Return [x, y] of the center of cell containing provided text 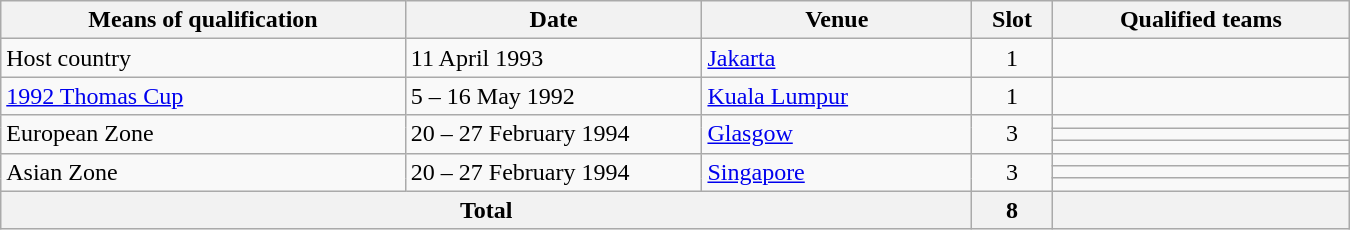
Singapore [837, 172]
Venue [837, 20]
Qualified teams [1202, 20]
11 April 1993 [554, 58]
Total [486, 210]
Asian Zone [204, 172]
Jakarta [837, 58]
Means of qualification [204, 20]
Slot [1012, 20]
Kuala Lumpur [837, 96]
5 – 16 May 1992 [554, 96]
European Zone [204, 134]
8 [1012, 210]
Date [554, 20]
1992 Thomas Cup [204, 96]
Host country [204, 58]
Glasgow [837, 134]
